Capture the cell that displays the provided text and extract its [x, y] central coordinate. 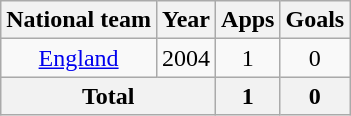
Apps [248, 20]
England [79, 58]
2004 [186, 58]
National team [79, 20]
Total [108, 96]
Year [186, 20]
Goals [315, 20]
